Output the [X, Y] coordinate of the center of the cell containing the given text.  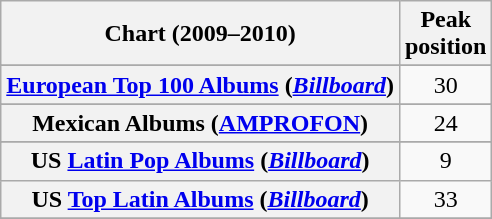
European Top 100 Albums (Billboard) [200, 85]
Mexican Albums (AMPROFON) [200, 123]
Chart (2009–2010) [200, 34]
US Top Latin Albums (Billboard) [200, 199]
9 [445, 161]
Peak position [445, 34]
24 [445, 123]
30 [445, 85]
33 [445, 199]
US Latin Pop Albums (Billboard) [200, 161]
